Extract the (X, Y) coordinate from the center of the cell holding the provided text.  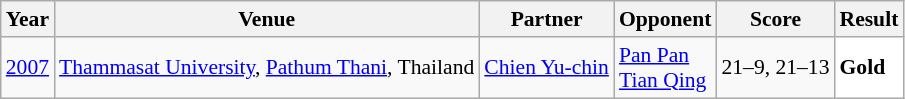
Thammasat University, Pathum Thani, Thailand (266, 68)
Year (28, 19)
Venue (266, 19)
Gold (868, 68)
2007 (28, 68)
Opponent (666, 19)
Chien Yu-chin (546, 68)
Pan Pan Tian Qing (666, 68)
Partner (546, 19)
21–9, 21–13 (775, 68)
Result (868, 19)
Score (775, 19)
